From the cell containing the given text, extract its center point as (X, Y) coordinate. 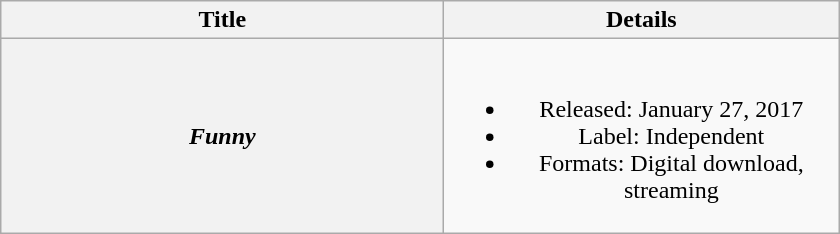
Released: January 27, 2017Label: IndependentFormats: Digital download, streaming (642, 136)
Details (642, 20)
Title (222, 20)
Funny (222, 136)
